Return (x, y) of the center of cell containing provided text 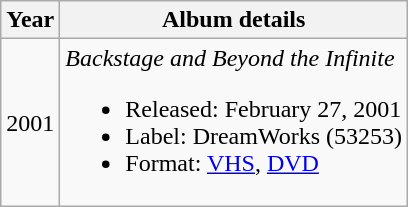
Year (30, 20)
2001 (30, 122)
Album details (234, 20)
Backstage and Beyond the InfiniteReleased: February 27, 2001Label: DreamWorks (53253)Format: VHS, DVD (234, 122)
